From the cell containing the given text, extract its center point as (X, Y) coordinate. 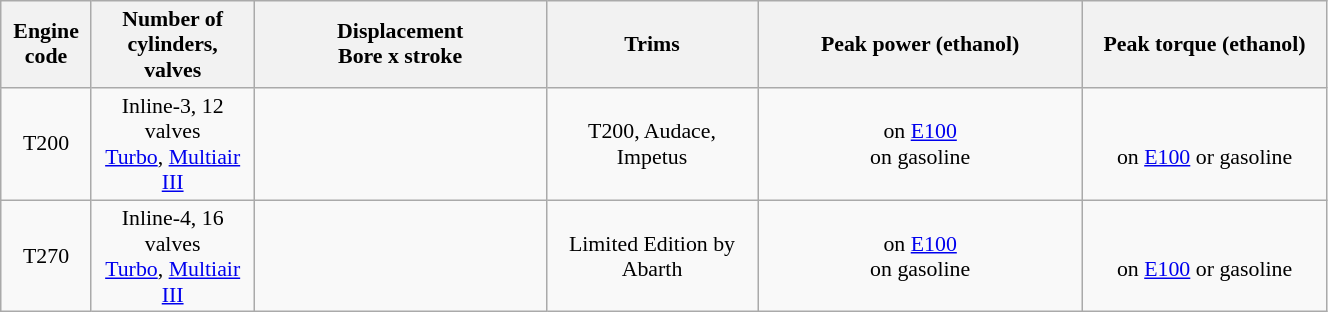
Peak torque (ethanol) (1205, 44)
Limited Edition by Abarth (652, 255)
T270 (46, 255)
Number of cylinders, valves (172, 44)
T200, Audace, Impetus (652, 143)
Engine code (46, 44)
Peak power (ethanol) (920, 44)
DisplacementBore x stroke (400, 44)
Inline-4, 16 valvesTurbo, Multiair III (172, 255)
Trims (652, 44)
T200 (46, 143)
Inline-3, 12 valvesTurbo, Multiair III (172, 143)
